Extract the [X, Y] coordinate from the center of the cell holding the provided text.  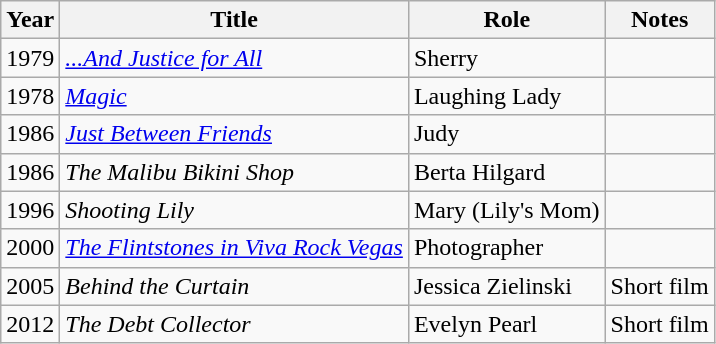
Shooting Lily [234, 210]
Berta Hilgard [506, 172]
Behind the Curtain [234, 286]
Title [234, 20]
Year [30, 20]
2012 [30, 324]
Laughing Lady [506, 96]
1978 [30, 96]
Just Between Friends [234, 134]
The Debt Collector [234, 324]
Photographer [506, 248]
1996 [30, 210]
Jessica Zielinski [506, 286]
The Malibu Bikini Shop [234, 172]
Sherry [506, 58]
The Flintstones in Viva Rock Vegas [234, 248]
Mary (Lily's Mom) [506, 210]
...And Justice for All [234, 58]
Notes [660, 20]
Role [506, 20]
Judy [506, 134]
2005 [30, 286]
Evelyn Pearl [506, 324]
2000 [30, 248]
Magic [234, 96]
1979 [30, 58]
